Return the [X, Y] coordinate for the center point of the cell that contains the specified text.  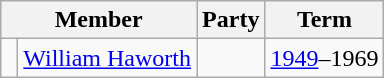
Member [99, 20]
Term [324, 20]
1949–1969 [324, 58]
Party [231, 20]
William Haworth [108, 58]
